Identify which cell holds the provided text, then report its (X, Y) central coordinate. 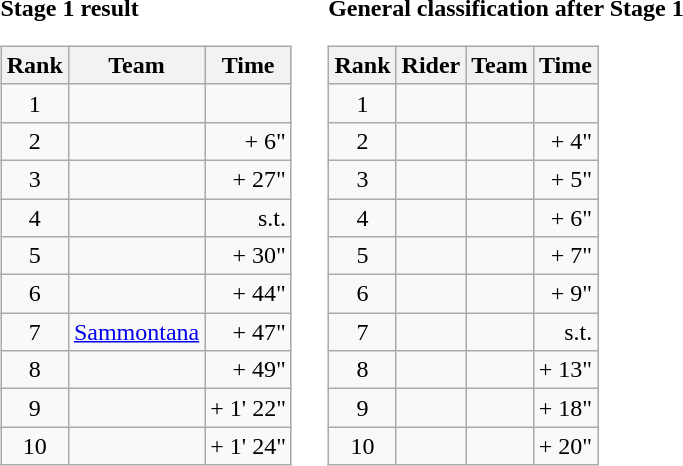
+ 1' 24" (248, 446)
+ 4" (565, 141)
+ 18" (565, 408)
+ 47" (248, 332)
+ 13" (565, 370)
+ 44" (248, 294)
+ 27" (248, 179)
+ 1' 22" (248, 408)
+ 30" (248, 256)
Rider (431, 65)
+ 49" (248, 370)
+ 9" (565, 294)
+ 5" (565, 179)
Sammontana (136, 332)
+ 20" (565, 446)
+ 7" (565, 256)
